Provide the [X, Y] coordinate of the cell's center where the given text is located.  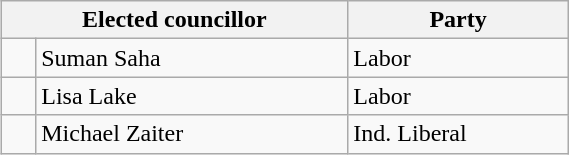
Ind. Liberal [458, 134]
Michael Zaiter [192, 134]
Suman Saha [192, 58]
Lisa Lake [192, 96]
Elected councillor [174, 20]
Party [458, 20]
